Locate the cell with the specified text and output its [x, y] center coordinate. 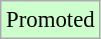
Promoted [50, 20]
